Search for the cell housing the specified text and yield its [X, Y] center coordinate. 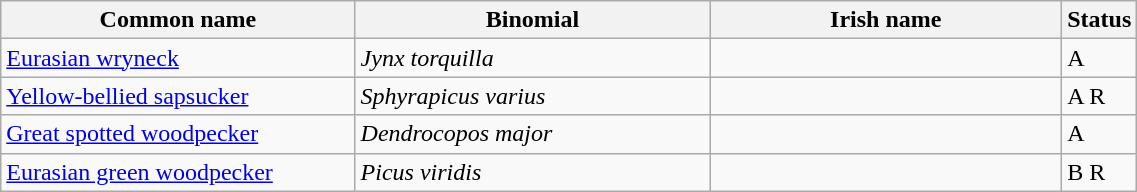
Sphyrapicus varius [532, 96]
A R [1100, 96]
Picus viridis [532, 172]
B R [1100, 172]
Binomial [532, 20]
Status [1100, 20]
Common name [178, 20]
Irish name [886, 20]
Eurasian wryneck [178, 58]
Great spotted woodpecker [178, 134]
Dendrocopos major [532, 134]
Eurasian green woodpecker [178, 172]
Jynx torquilla [532, 58]
Yellow-bellied sapsucker [178, 96]
